Identify which cell holds the provided text, then report its [x, y] central coordinate. 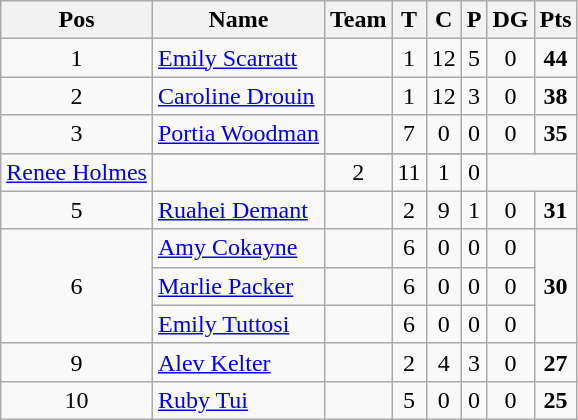
Ruahei Demant [238, 210]
10 [77, 400]
Team [358, 20]
25 [556, 400]
Emily Scarratt [238, 58]
38 [556, 96]
Amy Cokayne [238, 248]
Marlie Packer [238, 286]
11 [409, 172]
T [409, 20]
Ruby Tui [238, 400]
Name [238, 20]
27 [556, 362]
7 [409, 134]
Emily Tuttosi [238, 324]
35 [556, 134]
31 [556, 210]
Alev Kelter [238, 362]
44 [556, 58]
Renee Holmes [77, 172]
Portia Woodman [238, 134]
4 [444, 362]
C [444, 20]
DG [510, 20]
Pos [77, 20]
Caroline Drouin [238, 96]
Pts [556, 20]
P [474, 20]
30 [556, 286]
